Scan for the cell matching the given text and deliver its [x, y] coordinate at center. 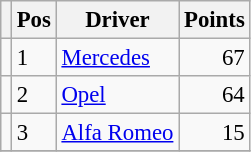
Opel [118, 95]
15 [214, 133]
Points [214, 20]
Mercedes [118, 58]
67 [214, 58]
3 [34, 133]
Driver [118, 20]
1 [34, 58]
Alfa Romeo [118, 133]
64 [214, 95]
Pos [34, 20]
2 [34, 95]
